Provide the (x, y) coordinate of the cell's center where the given text is located.  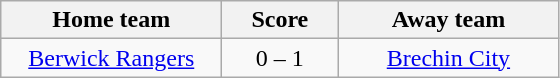
Away team (448, 20)
0 – 1 (280, 58)
Score (280, 20)
Home team (112, 20)
Berwick Rangers (112, 58)
Brechin City (448, 58)
